Capture the cell that displays the provided text and extract its [x, y] central coordinate. 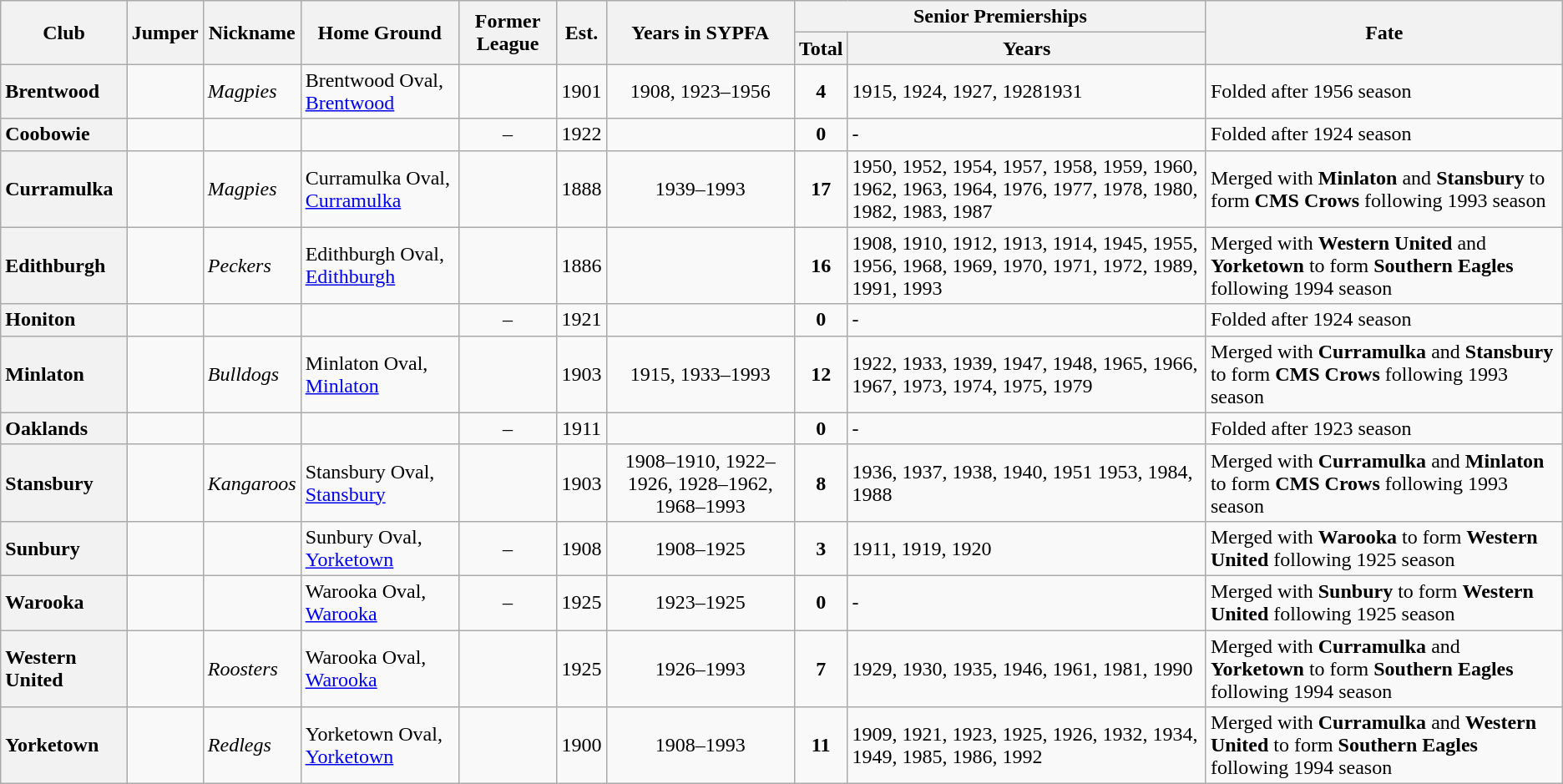
Folded after 1923 season [1384, 428]
1908, 1923–1956 [700, 92]
Edithburgh [63, 266]
1901 [581, 92]
Stansbury Oval, Stansbury [379, 483]
Senior Premierships [1000, 17]
1936, 1937, 1938, 1940, 1951 1953, 1984, 1988 [1027, 483]
Coobowie [63, 134]
Roosters [252, 668]
3 [821, 548]
1926–1993 [700, 668]
Home Ground [379, 33]
1908–1910, 1922–1926, 1928–1962, 1968–1993 [700, 483]
Merged with Curramulka and Yorketown to form Southern Eagles following 1994 season [1384, 668]
1950, 1952, 1954, 1957, 1958, 1959, 1960, 1962, 1963, 1964, 1976, 1977, 1978, 1980, 1982, 1983, 1987 [1027, 189]
Years in SYPFA [700, 33]
Redlegs [252, 746]
Brentwood [63, 92]
1909, 1921, 1923, 1925, 1926, 1932, 1934, 1949, 1985, 1986, 1992 [1027, 746]
Merged with Curramulka and Minlaton to form CMS Crows following 1993 season [1384, 483]
Warooka [63, 603]
Curramulka [63, 189]
1923–1925 [700, 603]
Sunbury [63, 548]
1908, 1910, 1912, 1913, 1914, 1945, 1955, 1956, 1968, 1969, 1970, 1971, 1972, 1989, 1991, 1993 [1027, 266]
1908–1925 [700, 548]
1915, 1933–1993 [700, 374]
4 [821, 92]
Total [821, 48]
Merged with Curramulka and Stansbury to form CMS Crows following 1993 season [1384, 374]
Bulldogs [252, 374]
Nickname [252, 33]
Folded after 1956 season [1384, 92]
1915, 1924, 1927, 19281931 [1027, 92]
Merged with Minlaton and Stansbury to form CMS Crows following 1993 season [1384, 189]
1886 [581, 266]
Edithburgh Oval, Edithburgh [379, 266]
Minlaton Oval, Minlaton [379, 374]
1921 [581, 320]
Club [63, 33]
Yorketown [63, 746]
Merged with Warooka to form Western United following 1925 season [1384, 548]
8 [821, 483]
1922, 1933, 1939, 1947, 1948, 1965, 1966, 1967, 1973, 1974, 1975, 1979 [1027, 374]
Jumper [165, 33]
Brentwood Oval, Brentwood [379, 92]
Merged with Sunbury to form Western United following 1925 season [1384, 603]
1900 [581, 746]
1939–1993 [700, 189]
7 [821, 668]
1911, 1919, 1920 [1027, 548]
Stansbury [63, 483]
1888 [581, 189]
Yorketown Oval, Yorketown [379, 746]
Western United [63, 668]
Oaklands [63, 428]
Est. [581, 33]
Merged with Western United and Yorketown to form Southern Eagles following 1994 season [1384, 266]
16 [821, 266]
17 [821, 189]
1911 [581, 428]
11 [821, 746]
1908 [581, 548]
Peckers [252, 266]
1908–1993 [700, 746]
1922 [581, 134]
Kangaroos [252, 483]
1929, 1930, 1935, 1946, 1961, 1981, 1990 [1027, 668]
Honiton [63, 320]
Years [1027, 48]
Minlaton [63, 374]
Sunbury Oval, Yorketown [379, 548]
Curramulka Oval, Curramulka [379, 189]
Fate [1384, 33]
Merged with Curramulka and Western United to form Southern Eagles following 1994 season [1384, 746]
12 [821, 374]
Former League [508, 33]
